Return (x, y) of the center of cell containing provided text 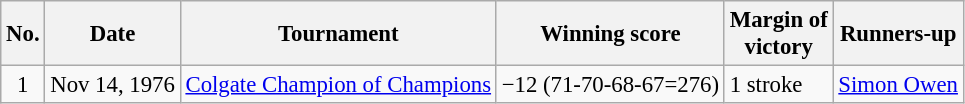
Simon Owen (898, 85)
1 stroke (778, 85)
Date (112, 34)
1 (23, 85)
Colgate Champion of Champions (338, 85)
Winning score (610, 34)
Runners-up (898, 34)
No. (23, 34)
Nov 14, 1976 (112, 85)
−12 (71-70-68-67=276) (610, 85)
Tournament (338, 34)
Margin ofvictory (778, 34)
